From the cell containing the given text, extract its center point as [x, y] coordinate. 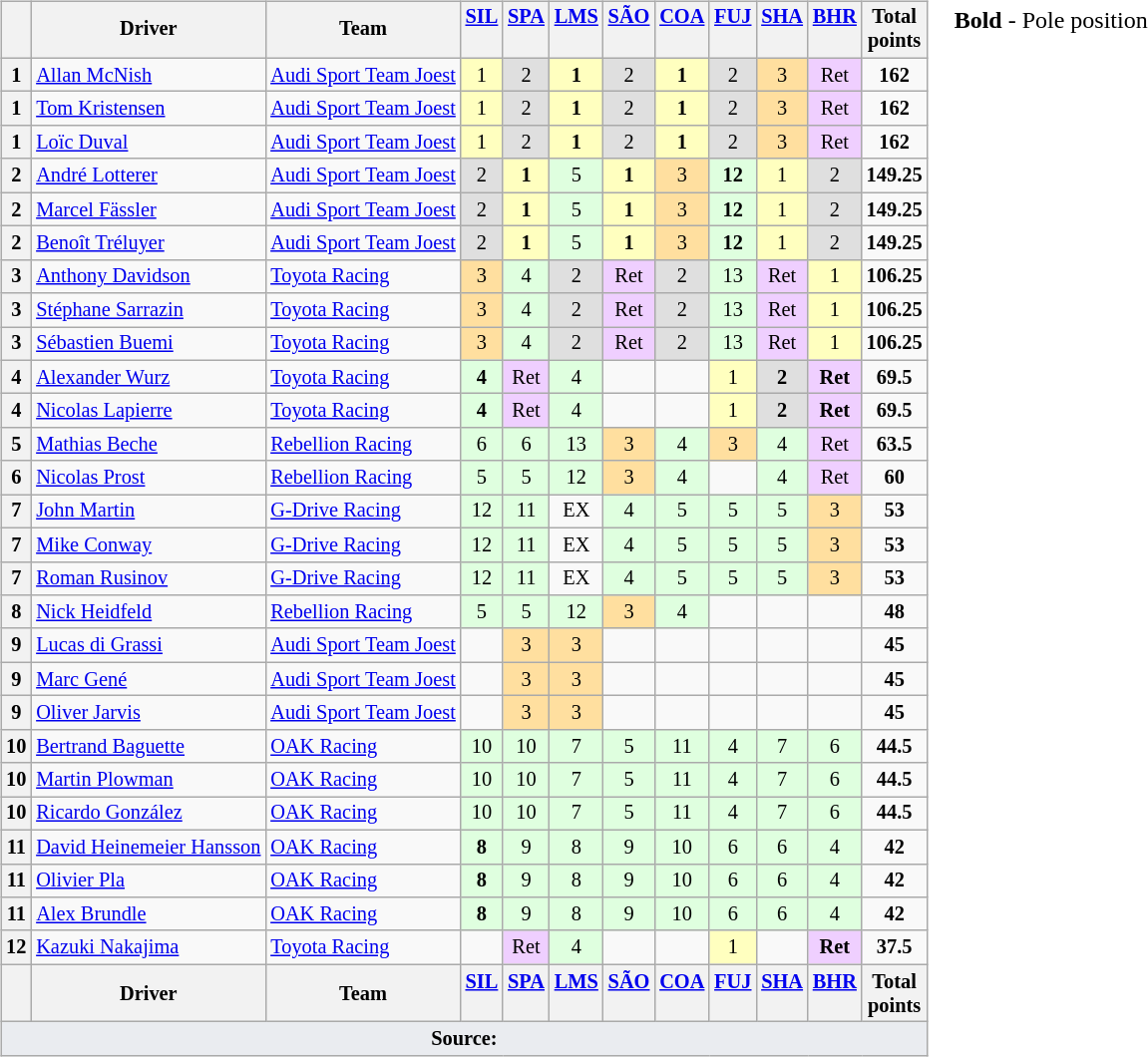
Marc Gené [148, 679]
Source: [464, 1039]
Mathias Beche [148, 445]
60 [895, 478]
Mike Conway [148, 544]
Ricardo González [148, 814]
Martin Plowman [148, 780]
Loïc Duval [148, 143]
Nicolas Lapierre [148, 411]
Sébastien Buemi [148, 344]
André Lotterer [148, 176]
David Heinemeier Hansson [148, 847]
Allan McNish [148, 75]
63.5 [895, 445]
37.5 [895, 947]
John Martin [148, 512]
Oliver Jarvis [148, 713]
Alex Brundle [148, 914]
Benoît Tréluyer [148, 243]
Kazuki Nakajima [148, 947]
Bertrand Baguette [148, 746]
Lucas di Grassi [148, 645]
Stéphane Sarrazin [148, 310]
Marcel Fässler [148, 209]
Alexander Wurz [148, 377]
Tom Kristensen [148, 109]
Nicolas Prost [148, 478]
Roman Rusinov [148, 578]
Olivier Pla [148, 881]
Nick Heidfeld [148, 612]
48 [895, 612]
Anthony Davidson [148, 276]
